Find where the given text appears and provide that cell's center as [x, y] coordinate. 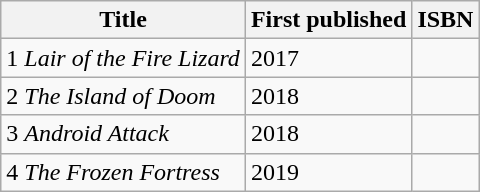
ISBN [446, 20]
2019 [328, 172]
2 The Island of Doom [124, 96]
3 Android Attack [124, 134]
First published [328, 20]
1 Lair of the Fire Lizard [124, 58]
Title [124, 20]
2017 [328, 58]
4 The Frozen Fortress [124, 172]
